Detect which cell encompasses the target text, then output its (X, Y) center coordinate. 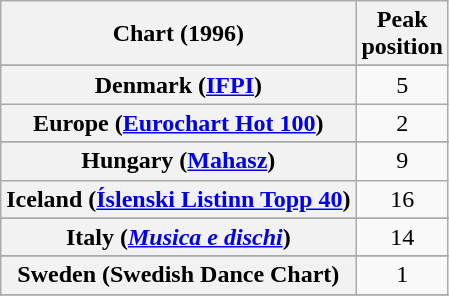
Italy (Musica e dischi) (178, 237)
Denmark (IFPI) (178, 85)
Europe (Eurochart Hot 100) (178, 123)
Iceland (Íslenski Listinn Topp 40) (178, 199)
2 (402, 123)
14 (402, 237)
16 (402, 199)
5 (402, 85)
Chart (1996) (178, 34)
Hungary (Mahasz) (178, 161)
Sweden (Swedish Dance Chart) (178, 275)
Peakposition (402, 34)
1 (402, 275)
9 (402, 161)
